Locate the cell with the specified text and output its (X, Y) center coordinate. 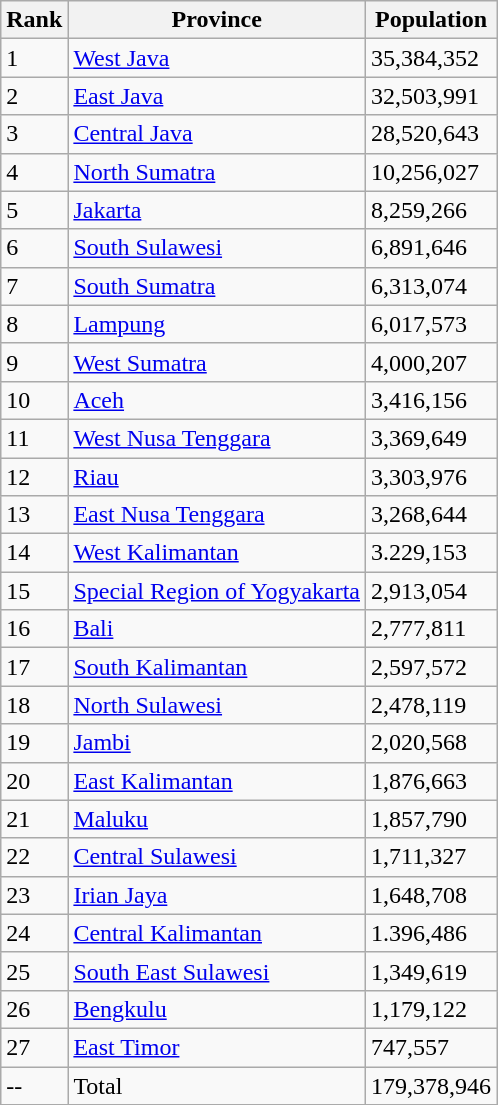
2,478,119 (432, 705)
2,777,811 (432, 629)
Central Kalimantan (217, 933)
West Nusa Tenggara (217, 438)
East Timor (217, 1047)
Bali (217, 629)
26 (34, 1009)
8,259,266 (432, 210)
9 (34, 362)
2,597,572 (432, 667)
747,557 (432, 1047)
4 (34, 172)
Riau (217, 477)
12 (34, 477)
21 (34, 819)
East Kalimantan (217, 781)
Total (217, 1085)
1,349,619 (432, 971)
1,876,663 (432, 781)
South Sulawesi (217, 248)
1,179,122 (432, 1009)
West Java (217, 58)
25 (34, 971)
3,268,644 (432, 515)
8 (34, 324)
Central Java (217, 134)
1,711,327 (432, 857)
Maluku (217, 819)
32,503,991 (432, 96)
3,416,156 (432, 400)
West Kalimantan (217, 553)
Lampung (217, 324)
1 (34, 58)
20 (34, 781)
South Sumatra (217, 286)
11 (34, 438)
North Sumatra (217, 172)
6,017,573 (432, 324)
3,369,649 (432, 438)
6,891,646 (432, 248)
3,303,976 (432, 477)
16 (34, 629)
19 (34, 743)
6,313,074 (432, 286)
Aceh (217, 400)
1,648,708 (432, 895)
35,384,352 (432, 58)
3 (34, 134)
15 (34, 591)
Province (217, 20)
West Sumatra (217, 362)
6 (34, 248)
1,857,790 (432, 819)
2,020,568 (432, 743)
South Kalimantan (217, 667)
East Nusa Tenggara (217, 515)
18 (34, 705)
1.396,486 (432, 933)
South East Sulawesi (217, 971)
-- (34, 1085)
17 (34, 667)
14 (34, 553)
28,520,643 (432, 134)
10 (34, 400)
24 (34, 933)
23 (34, 895)
7 (34, 286)
Special Region of Yogyakarta (217, 591)
Jambi (217, 743)
179,378,946 (432, 1085)
Rank (34, 20)
22 (34, 857)
Bengkulu (217, 1009)
East Java (217, 96)
5 (34, 210)
North Sulawesi (217, 705)
27 (34, 1047)
13 (34, 515)
4,000,207 (432, 362)
2 (34, 96)
Central Sulawesi (217, 857)
Jakarta (217, 210)
Irian Jaya (217, 895)
3.229,153 (432, 553)
Population (432, 20)
10,256,027 (432, 172)
2,913,054 (432, 591)
